Provide the (X, Y) coordinate of the cell's center where the given text is located.  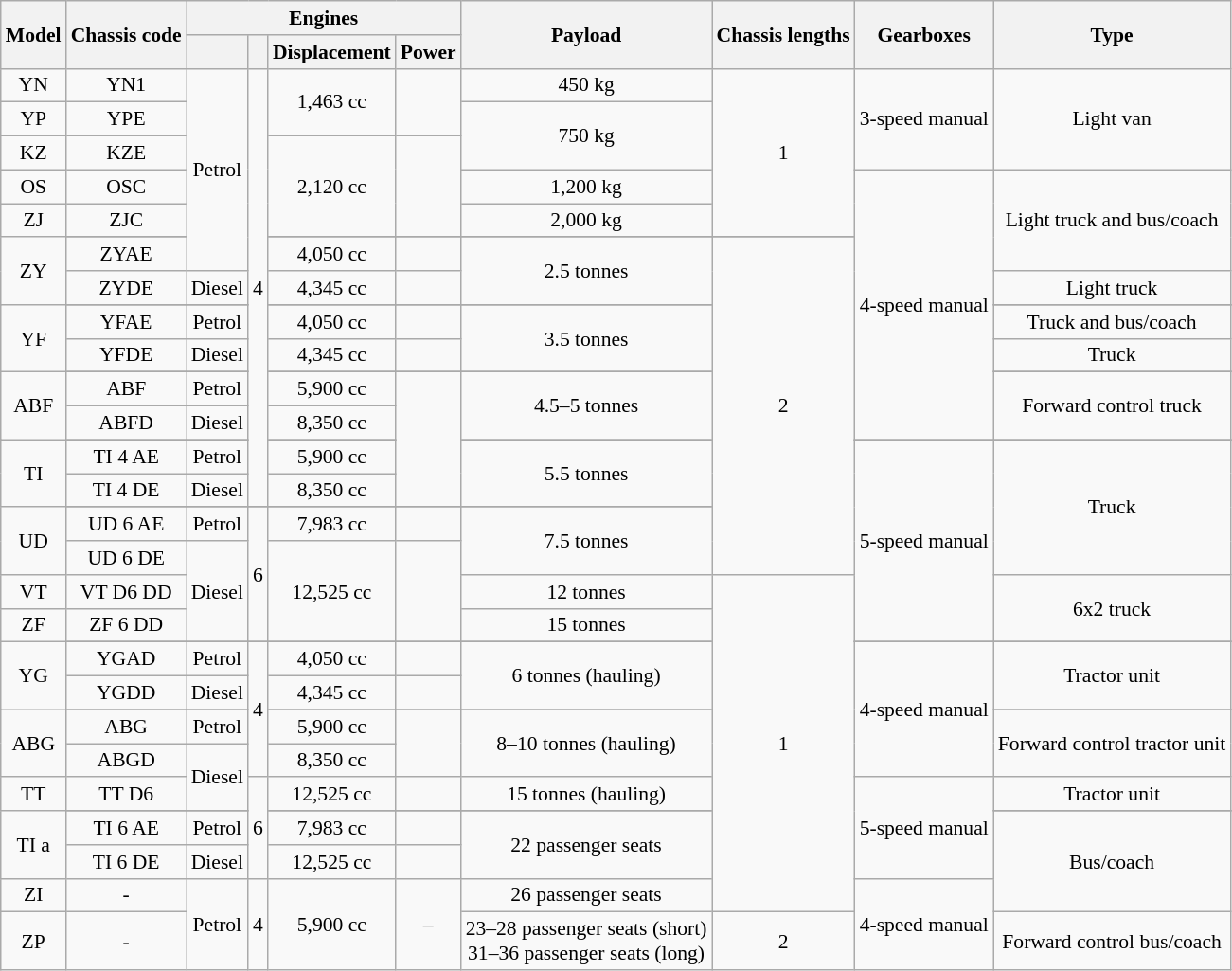
ZY (34, 271)
ZI (34, 895)
5.5 tonnes (587, 474)
Chassis code (127, 34)
TT D6 (127, 795)
2.5 tonnes (587, 271)
22 passenger seats (587, 845)
ABFD (127, 423)
Model (34, 34)
KZE (127, 153)
UD 6 DE (127, 558)
YFDE (127, 355)
Forward control tractor unit (1112, 743)
Displacement (331, 52)
Forward control truck (1112, 405)
8–10 tonnes (hauling) (587, 743)
YG (34, 676)
Light van (1112, 119)
12 tonnes (587, 592)
OS (34, 187)
23–28 passenger seats (short) 31–36 passenger seats (long) (587, 942)
Engines (324, 18)
ZYAE (127, 255)
3.5 tonnes (587, 339)
UD (34, 542)
TI 4 DE (127, 491)
VT D6 DD (127, 592)
6 tonnes (hauling) (587, 676)
ZJ (34, 221)
Bus/coach (1112, 862)
1,200 kg (587, 187)
Forward control bus/coach (1112, 942)
TT (34, 795)
6x2 truck (1112, 608)
7.5 tonnes (587, 542)
450 kg (587, 85)
OSC (127, 187)
TI a (34, 845)
TI 6 DE (127, 862)
YGAD (127, 659)
Type (1112, 34)
3-speed manual (924, 119)
750 kg (587, 136)
Truck and bus/coach (1112, 322)
YFAE (127, 322)
ABGD (127, 761)
Light truck (1112, 288)
YN (34, 85)
15 tonnes (hauling) (587, 795)
YP (34, 119)
1,463 cc (331, 102)
YPE (127, 119)
ZP (34, 942)
Gearboxes (924, 34)
ZF 6 DD (127, 625)
YN1 (127, 85)
ZF (34, 625)
26 passenger seats (587, 895)
YF (34, 339)
Light truck and bus/coach (1112, 220)
Chassis lengths (784, 34)
TI 4 AE (127, 457)
TI (34, 474)
UD 6 AE (127, 525)
– (428, 925)
ZYDE (127, 288)
VT (34, 592)
YGDD (127, 693)
Payload (587, 34)
TI 6 AE (127, 828)
4.5–5 tonnes (587, 405)
ZJC (127, 221)
2,000 kg (587, 221)
2,120 cc (331, 188)
15 tonnes (587, 625)
Power (428, 52)
KZ (34, 153)
